Capture the cell that displays the provided text and extract its (x, y) central coordinate. 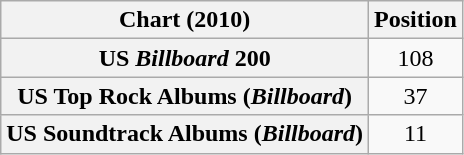
Position (416, 20)
US Soundtrack Albums (Billboard) (185, 134)
11 (416, 134)
37 (416, 96)
Chart (2010) (185, 20)
US Billboard 200 (185, 58)
108 (416, 58)
US Top Rock Albums (Billboard) (185, 96)
